Detect which cell encompasses the target text, then output its [X, Y] center coordinate. 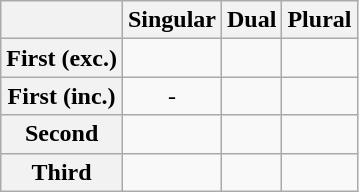
Plural [320, 20]
- [172, 96]
First (inc.) [62, 96]
First (exc.) [62, 58]
Second [62, 134]
Singular [172, 20]
Dual [252, 20]
Third [62, 172]
